For the text-containing cell, return its midpoint in (X, Y) coordinate format. 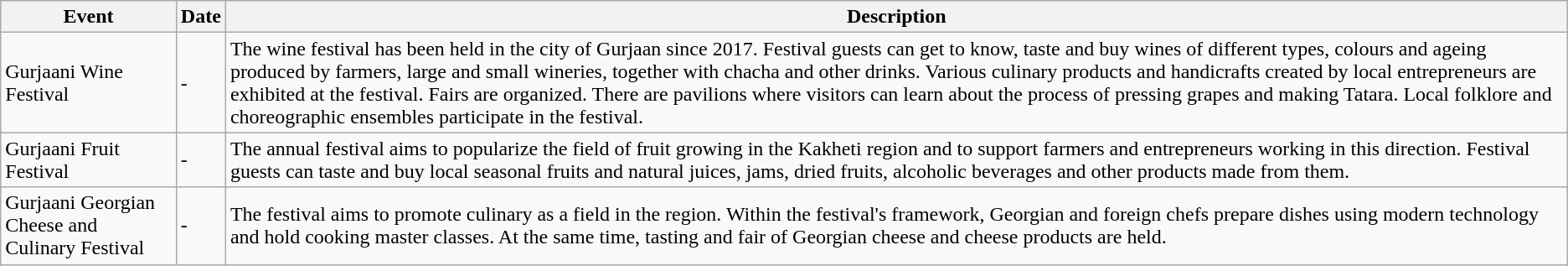
Gurjaani Fruit Festival (89, 159)
Gurjaani Georgian Cheese and Culinary Festival (89, 226)
Description (896, 17)
Event (89, 17)
Gurjaani Wine Festival (89, 82)
Date (201, 17)
